Pinpoint the cell where the given text exists, returning its [X, Y] midpoint coordinate. 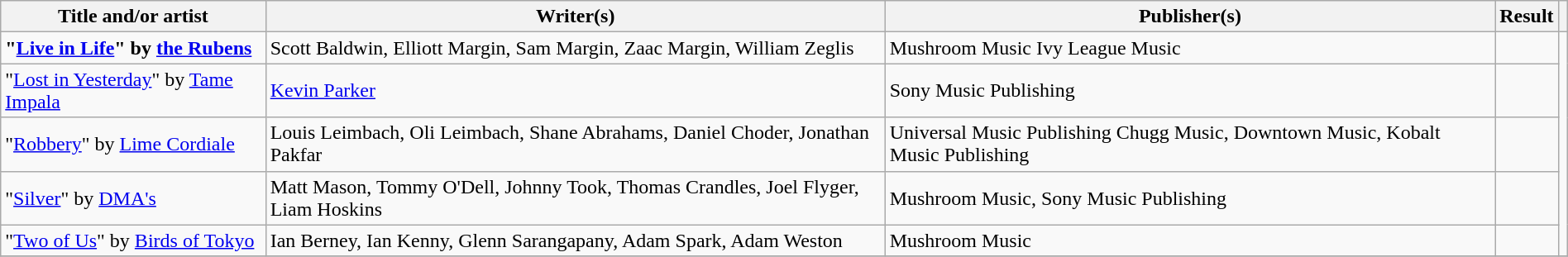
"Robbery" by Lime Cordiale [133, 144]
Louis Leimbach, Oli Leimbach, Shane Abrahams, Daniel Choder, Jonathan Pakfar [576, 144]
Mushroom Music [1190, 240]
Ian Berney, Ian Kenny, Glenn Sarangapany, Adam Spark, Adam Weston [576, 240]
Kevin Parker [576, 91]
Matt Mason, Tommy O'Dell, Johnny Took, Thomas Crandles, Joel Flyger, Liam Hoskins [576, 198]
Result [1527, 17]
Mushroom Music, Sony Music Publishing [1190, 198]
Universal Music Publishing Chugg Music, Downtown Music, Kobalt Music Publishing [1190, 144]
Sony Music Publishing [1190, 91]
"Live in Life" by the Rubens [133, 48]
"Lost in Yesterday" by Tame Impala [133, 91]
Publisher(s) [1190, 17]
"Two of Us" by Birds of Tokyo [133, 240]
"Silver" by DMA's [133, 198]
Writer(s) [576, 17]
Mushroom Music Ivy League Music [1190, 48]
Scott Baldwin, Elliott Margin, Sam Margin, Zaac Margin, William Zeglis [576, 48]
Title and/or artist [133, 17]
